Locate the cell with the specified text and output its [X, Y] center coordinate. 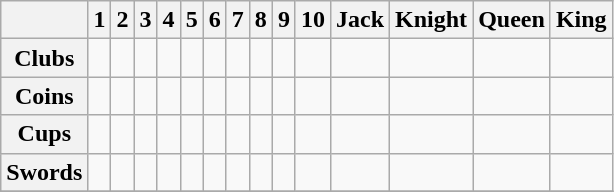
6 [214, 20]
1 [100, 20]
Swords [44, 172]
King [581, 20]
5 [192, 20]
Coins [44, 96]
10 [312, 20]
9 [284, 20]
7 [238, 20]
Cups [44, 134]
8 [260, 20]
Knight [432, 20]
4 [168, 20]
2 [122, 20]
Clubs [44, 58]
3 [146, 20]
Jack [360, 20]
Queen [512, 20]
